Determine the [X, Y] coordinate at the center of the cell enclosing the given text.  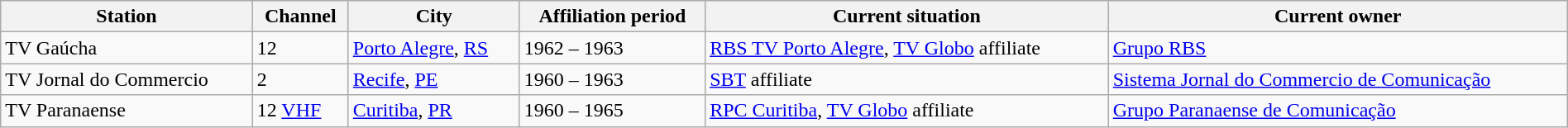
City [433, 17]
Porto Alegre, RS [433, 48]
2 [300, 79]
TV Paranaense [127, 111]
Sistema Jornal do Commercio de Comunicação [1338, 79]
1960 – 1965 [612, 111]
Station [127, 17]
Grupo RBS [1338, 48]
Current situation [907, 17]
Recife, PE [433, 79]
Current owner [1338, 17]
RPC Curitiba, TV Globo affiliate [907, 111]
12 VHF [300, 111]
Affiliation period [612, 17]
Curitiba, PR [433, 111]
RBS TV Porto Alegre, TV Globo affiliate [907, 48]
12 [300, 48]
TV Jornal do Commercio [127, 79]
1960 – 1963 [612, 79]
TV Gaúcha [127, 48]
Channel [300, 17]
Grupo Paranaense de Comunicação [1338, 111]
SBT affiliate [907, 79]
1962 – 1963 [612, 48]
